Return [x, y] of the center of cell containing provided text 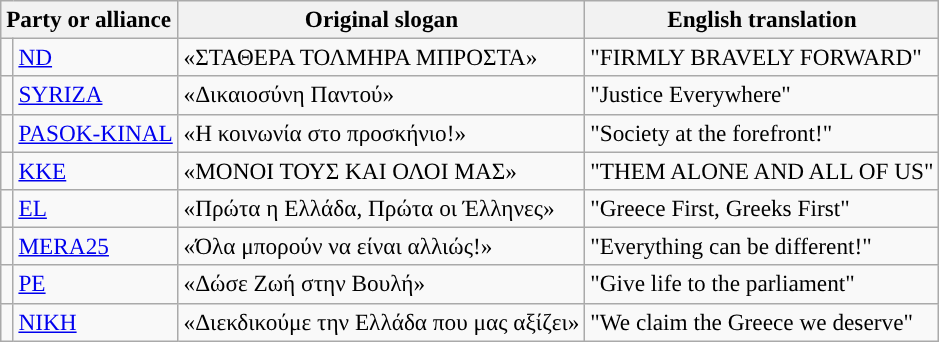
«ΜΟΝΟΙ ΤΟΥΣ ΚΑΙ ΟΛΟΙ ΜΑΣ» [382, 170]
«Δικαιοσύνη Παντού» [382, 95]
"We claim the Greece we deserve" [762, 322]
«Η κοινωνία στο προσκήνιο!» [382, 133]
Party or alliance [90, 19]
EL [96, 208]
"FIRMLY BRAVELY FORWARD" [762, 57]
«Διεκδικούμε την Ελλάδα που μας αξίζει» [382, 322]
«Όλα μπορούν να είναι αλλιώς!» [382, 246]
"Greece First, Greeks First" [762, 208]
"THEM ALONE AND ALL OF US" [762, 170]
SYRIZA [96, 95]
PE [96, 284]
"Justice Everywhere" [762, 95]
"Society at the forefront!" [762, 133]
"Everything can be different!" [762, 246]
"Give life to the parliament" [762, 284]
«ΣΤΑΘΕΡΑ ΤΟΛΜΗΡΑ ΜΠΡΟΣΤΑ» [382, 57]
MERA25 [96, 246]
Original slogan [382, 19]
English translation [762, 19]
PASOK-KINAL [96, 133]
NIKH [96, 322]
«Πρώτα η Ελλάδα, Πρώτα οι Έλληνες» [382, 208]
«Δώσε Ζωή στην Βουλή» [382, 284]
KKE [96, 170]
ND [96, 57]
